Output the [X, Y] coordinate of the center of the cell containing the given text.  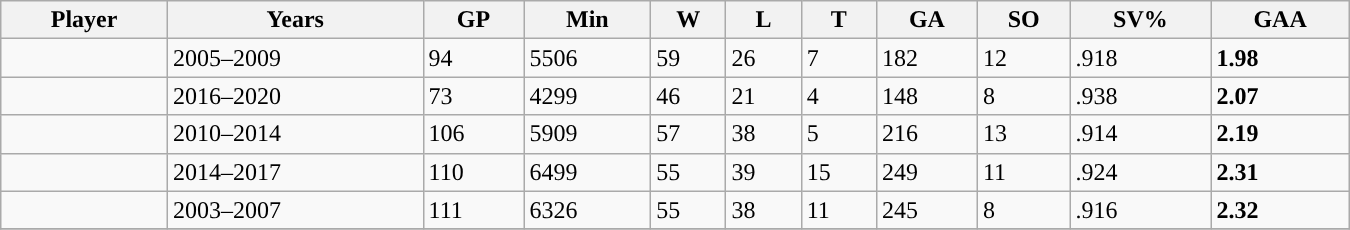
245 [926, 210]
94 [474, 58]
5506 [588, 58]
.938 [1140, 96]
SV% [1140, 20]
249 [926, 172]
2003–2007 [295, 210]
106 [474, 134]
4 [838, 96]
2.32 [1280, 210]
2.07 [1280, 96]
2.19 [1280, 134]
2014–2017 [295, 172]
15 [838, 172]
1.98 [1280, 58]
SO [1023, 20]
21 [764, 96]
Min [588, 20]
6326 [588, 210]
2010–2014 [295, 134]
110 [474, 172]
.914 [1140, 134]
12 [1023, 58]
.918 [1140, 58]
L [764, 20]
148 [926, 96]
T [838, 20]
2005–2009 [295, 58]
7 [838, 58]
59 [688, 58]
5909 [588, 134]
Years [295, 20]
39 [764, 172]
216 [926, 134]
111 [474, 210]
GAA [1280, 20]
.924 [1140, 172]
57 [688, 134]
4299 [588, 96]
GA [926, 20]
GP [474, 20]
.916 [1140, 210]
Player [84, 20]
5 [838, 134]
W [688, 20]
6499 [588, 172]
26 [764, 58]
13 [1023, 134]
2016–2020 [295, 96]
2.31 [1280, 172]
73 [474, 96]
46 [688, 96]
182 [926, 58]
